Return the (x, y) coordinate for the center point of the cell that contains the specified text.  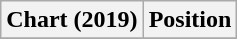
Position (190, 20)
Chart (2019) (72, 20)
